Determine the (x, y) coordinate at the center of the cell enclosing the given text.  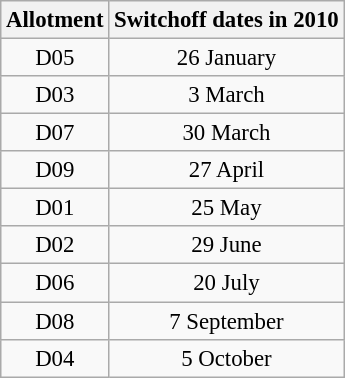
D07 (55, 133)
29 June (226, 245)
D09 (55, 170)
3 March (226, 95)
27 April (226, 170)
D03 (55, 95)
25 May (226, 208)
5 October (226, 358)
Allotment (55, 20)
20 July (226, 283)
D06 (55, 283)
26 January (226, 58)
7 September (226, 321)
D05 (55, 58)
Switchoff dates in 2010 (226, 20)
30 March (226, 133)
D01 (55, 208)
D04 (55, 358)
D02 (55, 245)
D08 (55, 321)
